Provide the [x, y] coordinate of the cell's center where the given text is located.  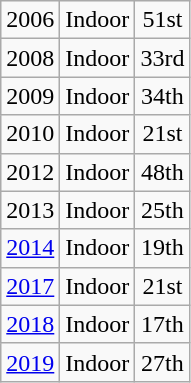
2006 [30, 20]
17th [162, 324]
27th [162, 362]
25th [162, 210]
2008 [30, 58]
2012 [30, 172]
33rd [162, 58]
2014 [30, 248]
19th [162, 248]
2019 [30, 362]
2009 [30, 96]
2010 [30, 134]
2017 [30, 286]
48th [162, 172]
2013 [30, 210]
34th [162, 96]
51st [162, 20]
2018 [30, 324]
